Determine the [X, Y] coordinate at the center of the cell enclosing the given text.  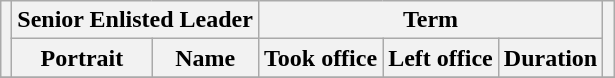
Took office [320, 58]
Term [430, 20]
Left office [441, 58]
Duration [550, 58]
Portrait [82, 58]
Senior Enlisted Leader [136, 20]
Name [205, 58]
